Provide the [X, Y] coordinate of the cell's center where the given text is located.  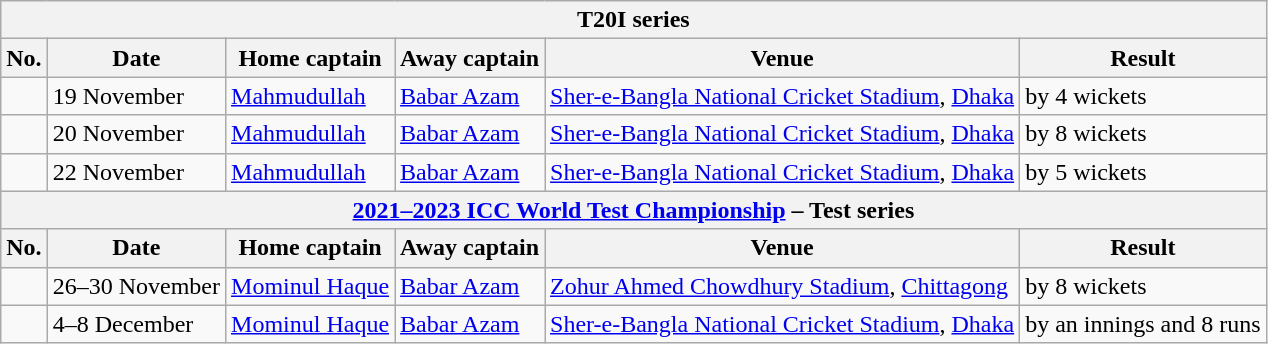
19 November [136, 96]
2021–2023 ICC World Test Championship – Test series [634, 210]
22 November [136, 172]
by 4 wickets [1143, 96]
Zohur Ahmed Chowdhury Stadium, Chittagong [782, 286]
20 November [136, 134]
T20I series [634, 20]
4–8 December [136, 324]
by 5 wickets [1143, 172]
by an innings and 8 runs [1143, 324]
26–30 November [136, 286]
